From the cell containing the given text, extract its center point as [x, y] coordinate. 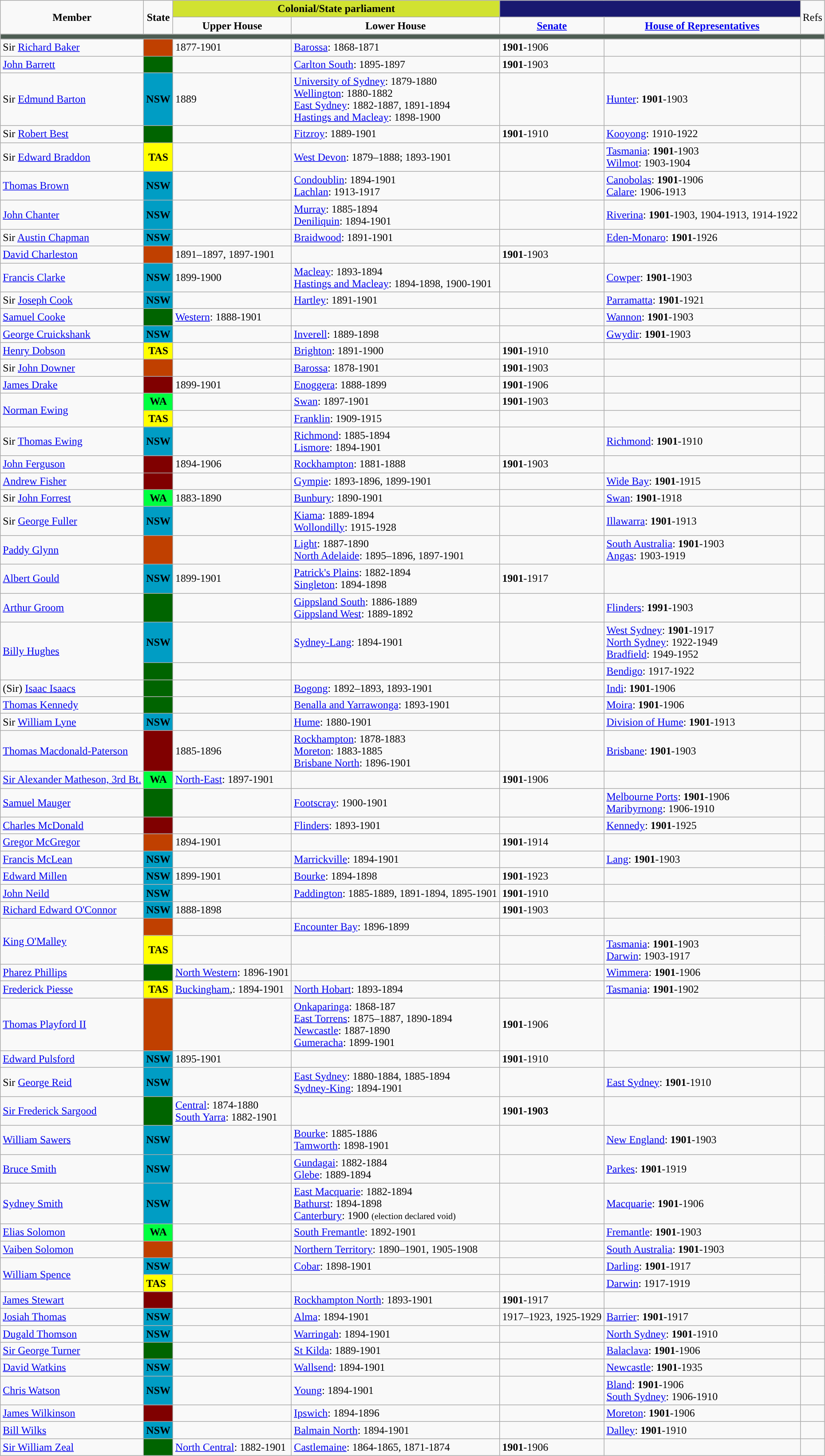
Kiama: 1889-1894Wollondilly: 1915-1928 [396, 521]
Cobar: 1898-1901 [396, 1266]
John Barrett [72, 64]
North Western: 1896-1901 [233, 973]
Bunbury: 1890-1901 [396, 498]
South Fremantle: 1892-1901 [396, 1232]
Canobolas: 1901-1906Calare: 1906-1913 [702, 185]
Colonial/State parliament [336, 9]
Sir Frederick Sargood [72, 1111]
Parramatta: 1901-1921 [702, 300]
Josiah Thomas [72, 1317]
Tasmania: 1901-1902 [702, 990]
Hume: 1880-1901 [396, 722]
East Sydney: 1880-1884, 1885-1894Sydney-King: 1894-1901 [396, 1082]
Gundagai: 1882-1884Glebe: 1889-1894 [396, 1169]
Inverell: 1889-1898 [396, 334]
Illawarra: 1901-1913 [702, 521]
Balmain North: 1894-1901 [396, 1430]
Light: 1887-1890North Adelaide: 1895–1896, 1897-1901 [396, 549]
William Sawers [72, 1140]
Riverina: 1901-1903, 1904-1913, 1914-1922 [702, 215]
Macquarie: 1901-1906 [702, 1203]
James Stewart [72, 1300]
Frederick Piesse [72, 990]
King O'Malley [72, 941]
Castlemaine: 1864-1865, 1871-1874 [396, 1447]
1901-1923 [552, 876]
1891–1897, 1897-1901 [233, 254]
1889 [233, 99]
1885-1896 [233, 751]
Northern Territory: 1890–1901, 1905-1908 [396, 1249]
North Sydney: 1901-1910 [702, 1334]
Encounter Bay: 1896-1899 [396, 927]
Vaiben Solomon [72, 1249]
Pharez Phillips [72, 973]
Warringah: 1894-1901 [396, 1334]
Edward Pulsford [72, 1059]
Sir Alexander Matheson, 3rd Bt. [72, 780]
Footscray: 1900-1901 [396, 802]
Barossa: 1868-1871 [396, 47]
Darling: 1901-1917 [702, 1266]
Bourke: 1894-1898 [396, 876]
Sydney Smith [72, 1203]
Gympie: 1893-1896, 1899-1901 [396, 481]
Moreton: 1901-1906 [702, 1413]
Gregor McGregor [72, 842]
Wide Bay: 1901-1915 [702, 481]
James Drake [72, 385]
Charles McDonald [72, 825]
Cowper: 1901-1903 [702, 277]
Sir Edward Braddon [72, 157]
Francis McLean [72, 859]
East Sydney: 1901-1910 [702, 1082]
David Charleston [72, 254]
Elias Solomon [72, 1232]
Patrick's Plains: 1882-1894Singleton: 1894-1898 [396, 579]
Onkaparinga: 1868-187East Torrens: 1875–1887, 1890-1894Newcastle: 1887-1890Gumeracha: 1899-1901 [396, 1024]
Barossa: 1878-1901 [396, 368]
David Watkins [72, 1368]
Bourke: 1885-1886 Tamworth: 1898-1901 [396, 1140]
Chris Watson [72, 1391]
Hunter: 1901-1903 [702, 99]
Thomas Kennedy [72, 705]
Upper House [233, 26]
Sir Joseph Cook [72, 300]
Dugald Thomson [72, 1334]
1888-1898 [233, 910]
House of Representatives [702, 26]
Barrier: 1901-1917 [702, 1317]
Francis Clarke [72, 277]
Swan: 1901-1918 [702, 498]
Samuel Cooke [72, 317]
Melbourne Ports: 1901-1906Maribyrnong: 1906-1910 [702, 802]
Paddington: 1885-1889, 1891-1894, 1895-1901 [396, 893]
Gwydir: 1901-1903 [702, 334]
Benalla and Yarrawonga: 1893-1901 [396, 705]
South Australia: 1901-1903 [702, 1249]
Edward Millen [72, 876]
Albert Gould [72, 579]
(Sir) Isaac Isaacs [72, 688]
Wimmera: 1901-1906 [702, 973]
Flinders: 1893-1901 [396, 825]
Balaclava: 1901-1906 [702, 1351]
Wannon: 1901-1903 [702, 317]
Gippsland South: 1886-1889Gippsland West: 1889-1892 [396, 607]
Eden-Monaro: 1901-1926 [702, 237]
North Hobart: 1893-1894 [396, 990]
1883-1890 [233, 498]
Braidwood: 1891-1901 [396, 237]
Henry Dobson [72, 351]
Senate [552, 26]
Ipswich: 1894-1896 [396, 1413]
Sir Thomas Ewing [72, 441]
Thomas Macdonald-Paterson [72, 751]
Hartley: 1891-1901 [396, 300]
Bland: 1901-1906South Sydney: 1906-1910 [702, 1391]
Sir Richard Baker [72, 47]
Fremantle: 1901-1903 [702, 1232]
Franklin: 1909-1915 [396, 418]
East Macquarie: 1882-1894Bathurst: 1894-1898Canterbury: 1900 (election declared void) [396, 1203]
Buckingham,: 1894-1901 [233, 990]
Moira: 1901-1906 [702, 705]
Richard Edward O'Connor [72, 910]
Condoublin: 1894-1901Lachlan: 1913-1917 [396, 185]
Bill Wilks [72, 1430]
Sir William Lyne [72, 722]
1917–1923, 1925-1929 [552, 1317]
Samuel Mauger [72, 802]
Brisbane: 1901-1903 [702, 751]
Rockhampton North: 1893-1901 [396, 1300]
James Wilkinson [72, 1413]
Macleay: 1893-1894Hastings and Macleay: 1894-1898, 1900-1901 [396, 277]
Richmond: 1901-1910 [702, 441]
1899-1900 [233, 277]
Bogong: 1892–1893, 1893-1901 [396, 688]
1895-1901 [233, 1059]
Kennedy: 1901-1925 [702, 825]
Division of Hume: 1901-1913 [702, 722]
Billy Hughes [72, 651]
John Neild [72, 893]
Sir John Downer [72, 368]
Brighton: 1891-1900 [396, 351]
Refs [812, 17]
George Cruickshank [72, 334]
Member [72, 17]
Richmond: 1885-1894Lismore: 1894-1901 [396, 441]
Thomas Brown [72, 185]
Sir George Fuller [72, 521]
Paddy Glynn [72, 549]
Sir Edmund Barton [72, 99]
Lower House [396, 26]
State [158, 17]
Norman Ewing [72, 410]
Darwin: 1917-1919 [702, 1283]
Murray: 1885-1894Deniliquin: 1894-1901 [396, 215]
Lang: 1901-1903 [702, 859]
Fitzroy: 1889-1901 [396, 134]
Arthur Groom [72, 607]
North-East: 1897-1901 [233, 780]
Flinders: 1991-1903 [702, 607]
Marrickville: 1894-1901 [396, 859]
South Australia: 1901-1903Angas: 1903-1919 [702, 549]
Sir John Forrest [72, 498]
Carlton South: 1895-1897 [396, 64]
West Devon: 1879–1888; 1893-1901 [396, 157]
Western: 1888-1901 [233, 317]
1894-1906 [233, 464]
Sir Robert Best [72, 134]
West Sydney: 1901-1917North Sydney: 1922-1949Bradfield: 1949-1952 [702, 643]
John Chanter [72, 215]
Enoggera: 1888-1899 [396, 385]
1894-1901 [233, 842]
Tasmania: 1901-1903Darwin: 1903-1917 [702, 950]
Bruce Smith [72, 1169]
Andrew Fisher [72, 481]
1877-1901 [233, 47]
Sir William Zeal [72, 1447]
1901-1914 [552, 842]
William Spence [72, 1274]
Central: 1874-1880South Yarra: 1882-1901 [233, 1111]
Sir George Reid [72, 1082]
Alma: 1894-1901 [396, 1317]
Wallsend: 1894-1901 [396, 1368]
John Ferguson [72, 464]
Sir Austin Chapman [72, 237]
Rockhampton: 1881-1888 [396, 464]
Thomas Playford II [72, 1024]
New England: 1901-1903 [702, 1140]
University of Sydney: 1879-1880Wellington: 1880-1882East Sydney: 1882-1887, 1891-1894Hastings and Macleay: 1898-1900 [396, 99]
Newcastle: 1901-1935 [702, 1368]
North Central: 1882-1901 [233, 1447]
Kooyong: 1910-1922 [702, 134]
Young: 1894-1901 [396, 1391]
Bendigo: 1917-1922 [702, 671]
Dalley: 1901-1910 [702, 1430]
Rockhampton: 1878-1883Moreton: 1883-1885Brisbane North: 1896-1901 [396, 751]
Sir George Turner [72, 1351]
Indi: 1901-1906 [702, 688]
St Kilda: 1889-1901 [396, 1351]
Sydney-Lang: 1894-1901 [396, 643]
Swan: 1897-1901 [396, 402]
Parkes: 1901-1919 [702, 1169]
Tasmania: 1901-1903Wilmot: 1903-1904 [702, 157]
